Return the [X, Y] coordinate for the center point of the cell that contains the specified text.  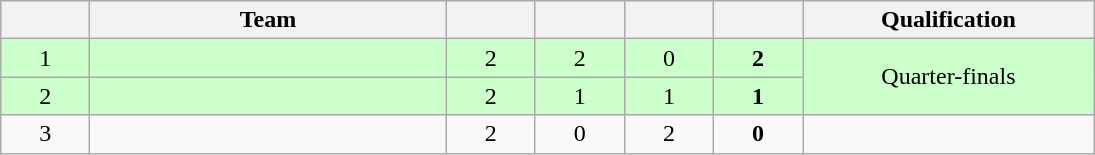
Quarter-finals [949, 77]
3 [46, 134]
Qualification [949, 20]
Team [268, 20]
